Return (X, Y) of the center of cell containing provided text 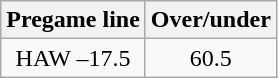
Over/under (210, 20)
HAW –17.5 (74, 58)
60.5 (210, 58)
Pregame line (74, 20)
